Capture the cell that displays the provided text and extract its (x, y) central coordinate. 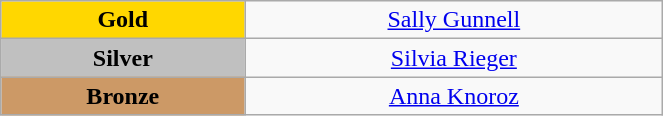
Bronze (123, 96)
Gold (123, 20)
Anna Knoroz (454, 96)
Sally Gunnell (454, 20)
Silvia Rieger (454, 58)
Silver (123, 58)
